From the cell containing the given text, extract its center point as (X, Y) coordinate. 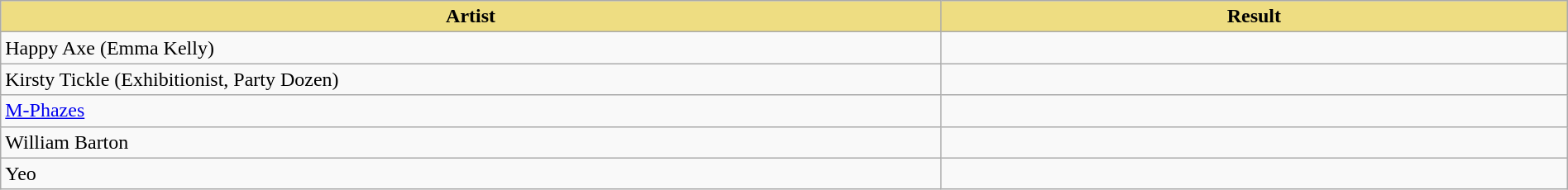
Artist (471, 17)
Result (1254, 17)
Happy Axe (Emma Kelly) (471, 48)
M-Phazes (471, 111)
Kirsty Tickle (Exhibitionist, Party Dozen) (471, 79)
Yeo (471, 173)
William Barton (471, 142)
